Scan for the cell matching the given text and deliver its (X, Y) coordinate at center. 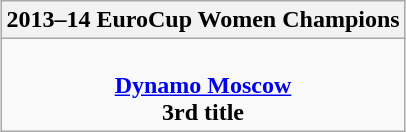
Dynamo Moscow3rd title (203, 85)
2013–14 EuroCup Women Champions (203, 20)
